Provide the [X, Y] coordinate of the cell's center where the given text is located.  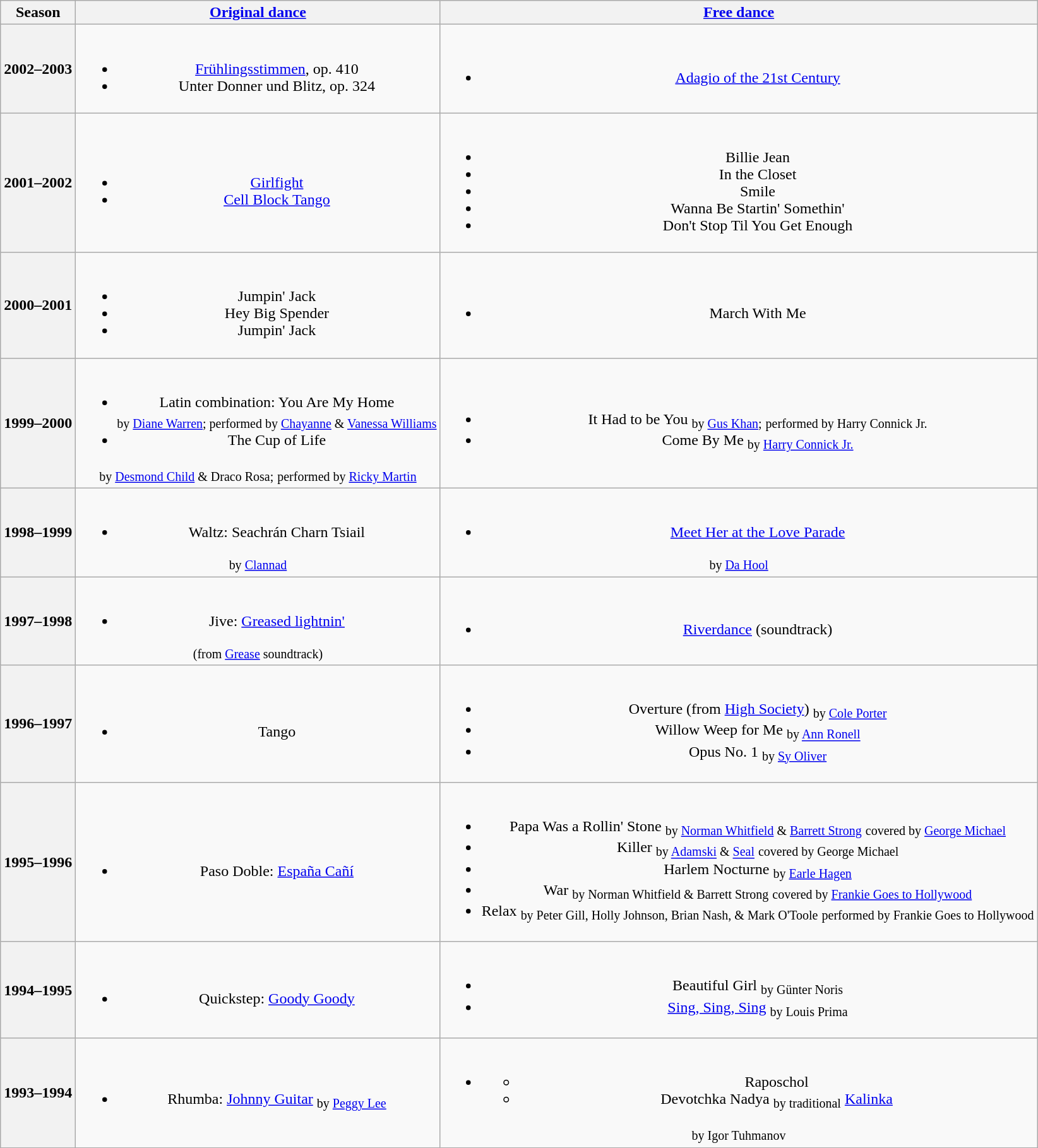
Season [38, 13]
1998–1999 [38, 533]
Waltz: Seachrán Charn Tsiailby Clannad [258, 533]
2001–2002 [38, 183]
2002–2003 [38, 69]
Jive: Greased lightnin'(from Grease soundtrack) [258, 621]
1993–1994 [38, 1093]
1995–1996 [38, 862]
March With Me [739, 305]
Riverdance (soundtrack) [739, 621]
Frühlingsstimmen, op. 410 Unter Donner und Blitz, op. 324 [258, 69]
Jumpin' Jack Hey Big Spender Jumpin' Jack [258, 305]
1996–1997 [38, 724]
1999–2000 [38, 423]
Billie JeanIn the ClosetSmileWanna Be Startin' Somethin'Don't Stop Til You Get Enough [739, 183]
It Had to be You by Gus Khan; performed by Harry Connick Jr.Come By Me by Harry Connick Jr. [739, 423]
Beautiful Girl by Günter NorisSing, Sing, Sing by Louis Prima [739, 990]
Quickstep: Goody Goody [258, 990]
1994–1995 [38, 990]
1997–1998 [38, 621]
Rhumba: Johnny Guitar by Peggy Lee [258, 1093]
Meet Her at the Love Paradeby Da Hool [739, 533]
Paso Doble: España Cañí [258, 862]
Adagio of the 21st Century [739, 69]
2000–2001 [38, 305]
Overture (from High Society) by Cole PorterWillow Weep for Me by Ann RonellOpus No. 1 by Sy Oliver [739, 724]
Girlfight Cell Block Tango [258, 183]
RaposcholDevotchka Nadya by traditional Kalinkaby Igor Tuhmanov [739, 1093]
Free dance [739, 13]
Original dance [258, 13]
Tango [258, 724]
